Output the [X, Y] coordinate of the center of the cell containing the given text.  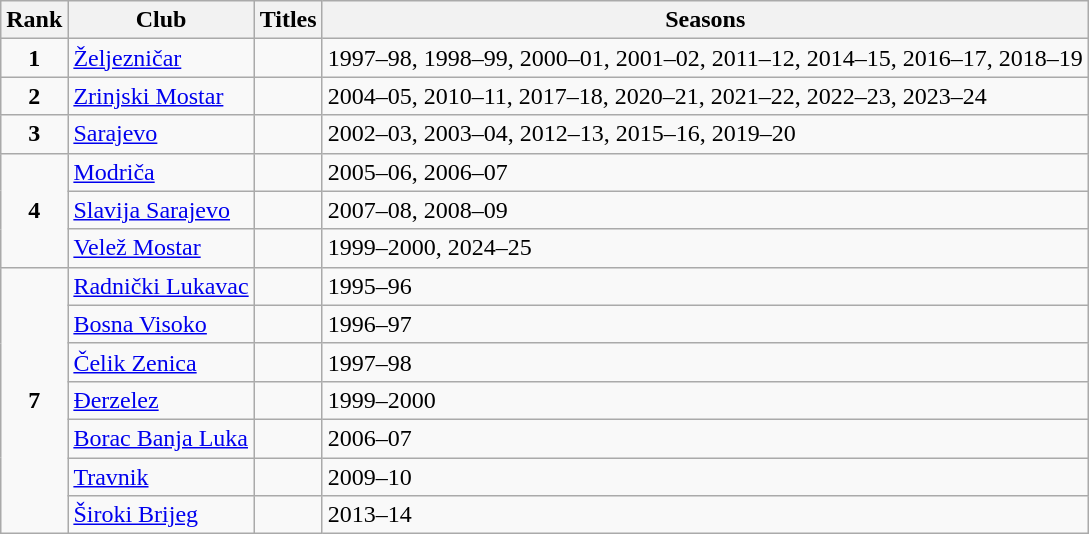
7 [34, 400]
2009–10 [705, 477]
2006–07 [705, 438]
2004–05, 2010–11, 2017–18, 2020–21, 2021–22, 2022–23, 2023–24 [705, 96]
1997–98 [705, 362]
Radnički Lukavac [161, 286]
Titles [288, 20]
1 [34, 58]
Sarajevo [161, 134]
1997–98, 1998–99, 2000–01, 2001–02, 2011–12, 2014–15, 2016–17, 2018–19 [705, 58]
1996–97 [705, 324]
3 [34, 134]
2013–14 [705, 515]
Široki Brijeg [161, 515]
Borac Banja Luka [161, 438]
Seasons [705, 20]
Bosna Visoko [161, 324]
Željezničar [161, 58]
1999–2000 [705, 400]
2007–08, 2008–09 [705, 210]
1995–96 [705, 286]
Travnik [161, 477]
Club [161, 20]
Slavija Sarajevo [161, 210]
Modriča [161, 172]
Velež Mostar [161, 248]
Čelik Zenica [161, 362]
Zrinjski Mostar [161, 96]
2 [34, 96]
Rank [34, 20]
Đerzelez [161, 400]
2002–03, 2003–04, 2012–13, 2015–16, 2019–20 [705, 134]
4 [34, 210]
2005–06, 2006–07 [705, 172]
1999–2000, 2024–25 [705, 248]
